Scan for the cell matching the given text and deliver its [X, Y] coordinate at center. 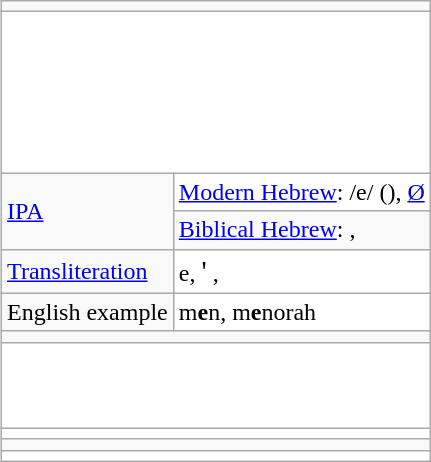
IPA [88, 211]
men, menorah [302, 312]
Modern Hebrew: /e/ (), Ø [302, 192]
English example [88, 312]
e, ' , [302, 271]
Biblical Hebrew: , [302, 230]
Transliteration [88, 271]
